For the text-containing cell, return its midpoint in [x, y] coordinate format. 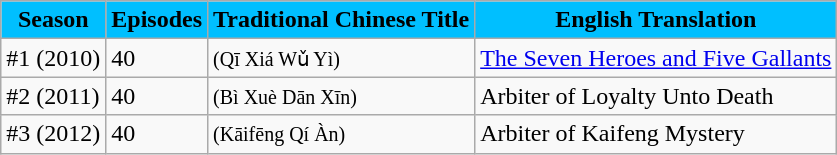
Season [54, 20]
(Bì Xuè Dān Xīn) [342, 96]
#2 (2011) [54, 96]
(Kāifēng Qí Àn) [342, 134]
Arbiter of Kaifeng Mystery [656, 134]
The Seven Heroes and Five Gallants [656, 58]
English Translation [656, 20]
Traditional Chinese Title [342, 20]
Episodes [157, 20]
(Qī Xiá Wǔ Yì) [342, 58]
#1 (2010) [54, 58]
Arbiter of Loyalty Unto Death [656, 96]
#3 (2012) [54, 134]
